Capture the cell that displays the provided text and extract its [x, y] central coordinate. 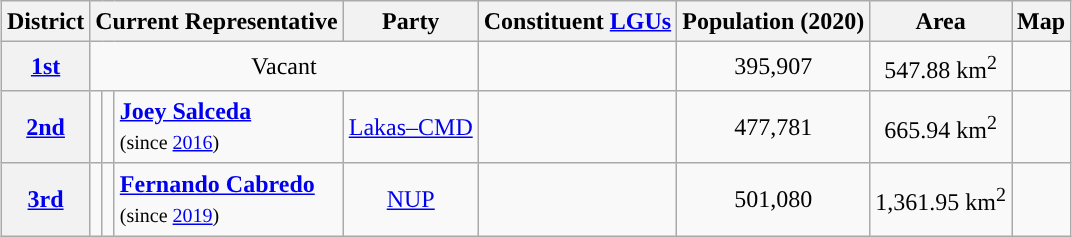
Joey Salceda(since 2016) [228, 128]
501,080 [774, 200]
Map [1042, 22]
Constituent LGUs [577, 22]
2nd [45, 128]
1,361.95 km2 [941, 200]
District [45, 22]
477,781 [774, 128]
Lakas–CMD [410, 128]
665.94 km2 [941, 128]
NUP [410, 200]
Population (2020) [774, 22]
Area [941, 22]
Party [410, 22]
Current Representative [216, 22]
1st [45, 66]
Vacant [284, 66]
547.88 km2 [941, 66]
Fernando Cabredo(since 2019) [228, 200]
3rd [45, 200]
395,907 [774, 66]
